Locate the cell with the specified text and output its (x, y) center coordinate. 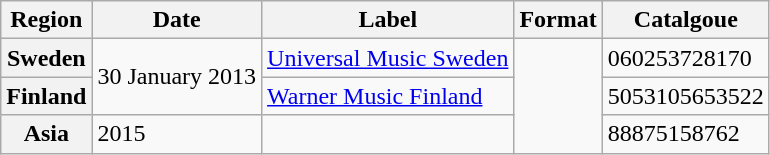
5053105653522 (686, 96)
Asia (46, 134)
060253728170 (686, 58)
Universal Music Sweden (388, 58)
2015 (177, 134)
Sweden (46, 58)
Catalgoue (686, 20)
Finland (46, 96)
88875158762 (686, 134)
Region (46, 20)
Format (558, 20)
Warner Music Finland (388, 96)
Date (177, 20)
30 January 2013 (177, 77)
Label (388, 20)
